Locate the cell with the specified text and output its [x, y] center coordinate. 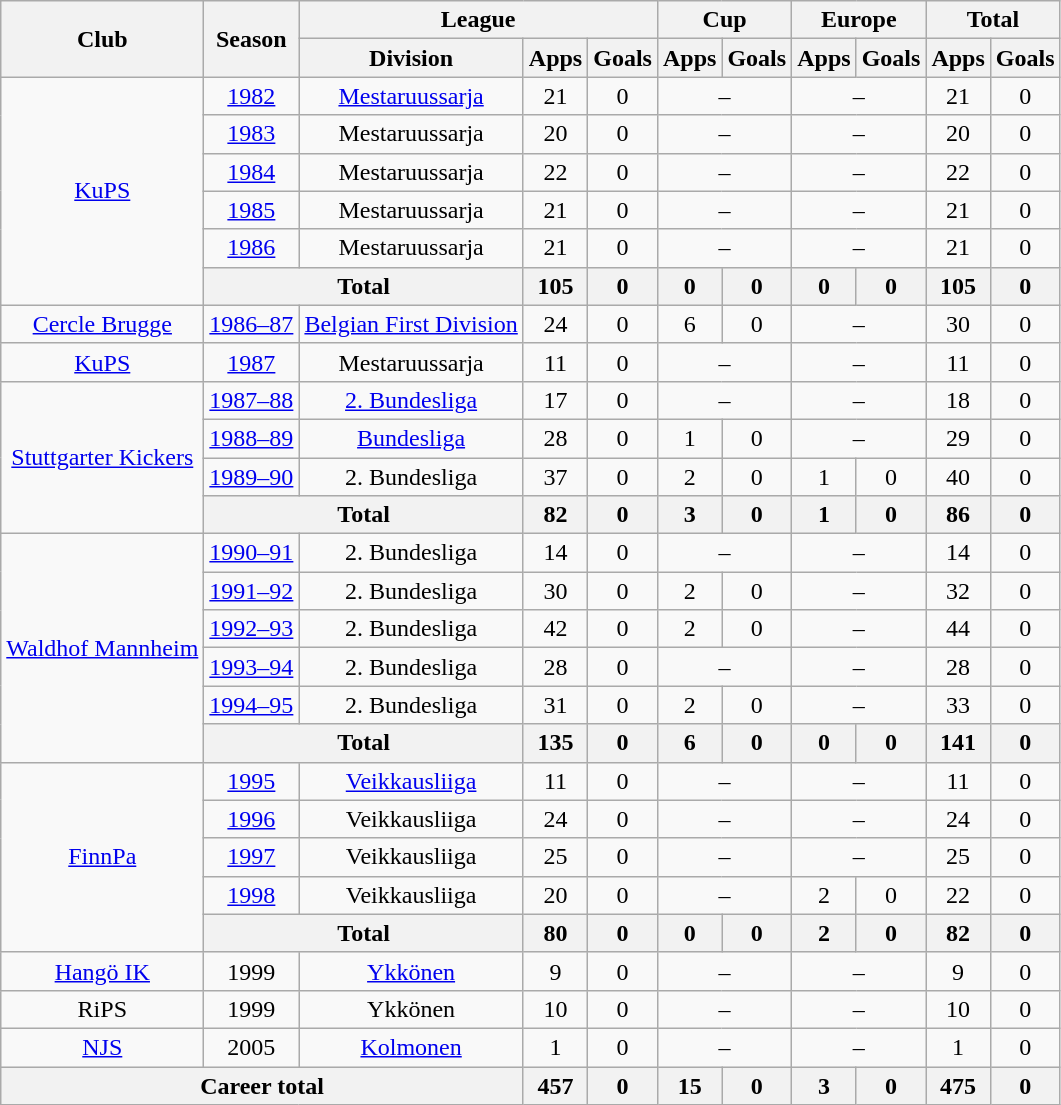
Hangö IK [102, 971]
Cercle Brugge [102, 324]
FinnPa [102, 857]
2005 [252, 1047]
141 [958, 743]
1998 [252, 895]
15 [689, 1085]
40 [958, 477]
Europe [859, 20]
42 [555, 629]
33 [958, 705]
1986 [252, 248]
44 [958, 629]
Belgian First Division [411, 324]
1995 [252, 781]
80 [555, 933]
1991–92 [252, 591]
1983 [252, 134]
17 [555, 400]
1986–87 [252, 324]
Division [411, 58]
Bundesliga [411, 438]
29 [958, 438]
1984 [252, 172]
1987 [252, 362]
Career total [262, 1085]
1994–95 [252, 705]
Club [102, 39]
1992–93 [252, 629]
135 [555, 743]
1989–90 [252, 477]
1996 [252, 819]
Stuttgarter Kickers [102, 457]
Season [252, 39]
457 [555, 1085]
1990–91 [252, 553]
1993–94 [252, 667]
1985 [252, 210]
1997 [252, 857]
18 [958, 400]
475 [958, 1085]
NJS [102, 1047]
1988–89 [252, 438]
Waldhof Mannheim [102, 648]
1982 [252, 96]
1987–88 [252, 400]
37 [555, 477]
Kolmonen [411, 1047]
31 [555, 705]
86 [958, 515]
32 [958, 591]
League [478, 20]
Cup [724, 20]
RiPS [102, 1009]
